From the cell containing the given text, extract its center point as (x, y) coordinate. 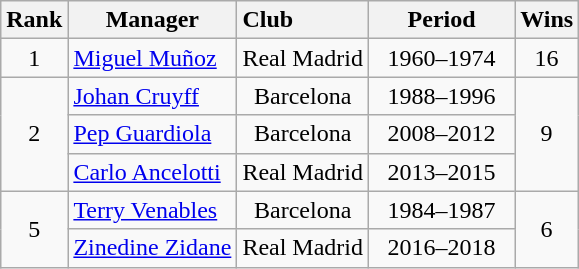
Club (303, 20)
Manager (152, 20)
Pep Guardiola (152, 134)
Carlo Ancelotti (152, 172)
Miguel Muñoz (152, 58)
Zinedine Zidane (152, 248)
6 (547, 229)
1960–1974 (442, 58)
2008–2012 (442, 134)
16 (547, 58)
1 (34, 58)
Terry Venables (152, 210)
Period (442, 20)
1988–1996 (442, 96)
1984–1987 (442, 210)
Wins (547, 20)
2016–2018 (442, 248)
Rank (34, 20)
2 (34, 134)
9 (547, 134)
5 (34, 229)
Johan Cruyff (152, 96)
2013–2015 (442, 172)
